Identify which cell holds the provided text, then report its (X, Y) central coordinate. 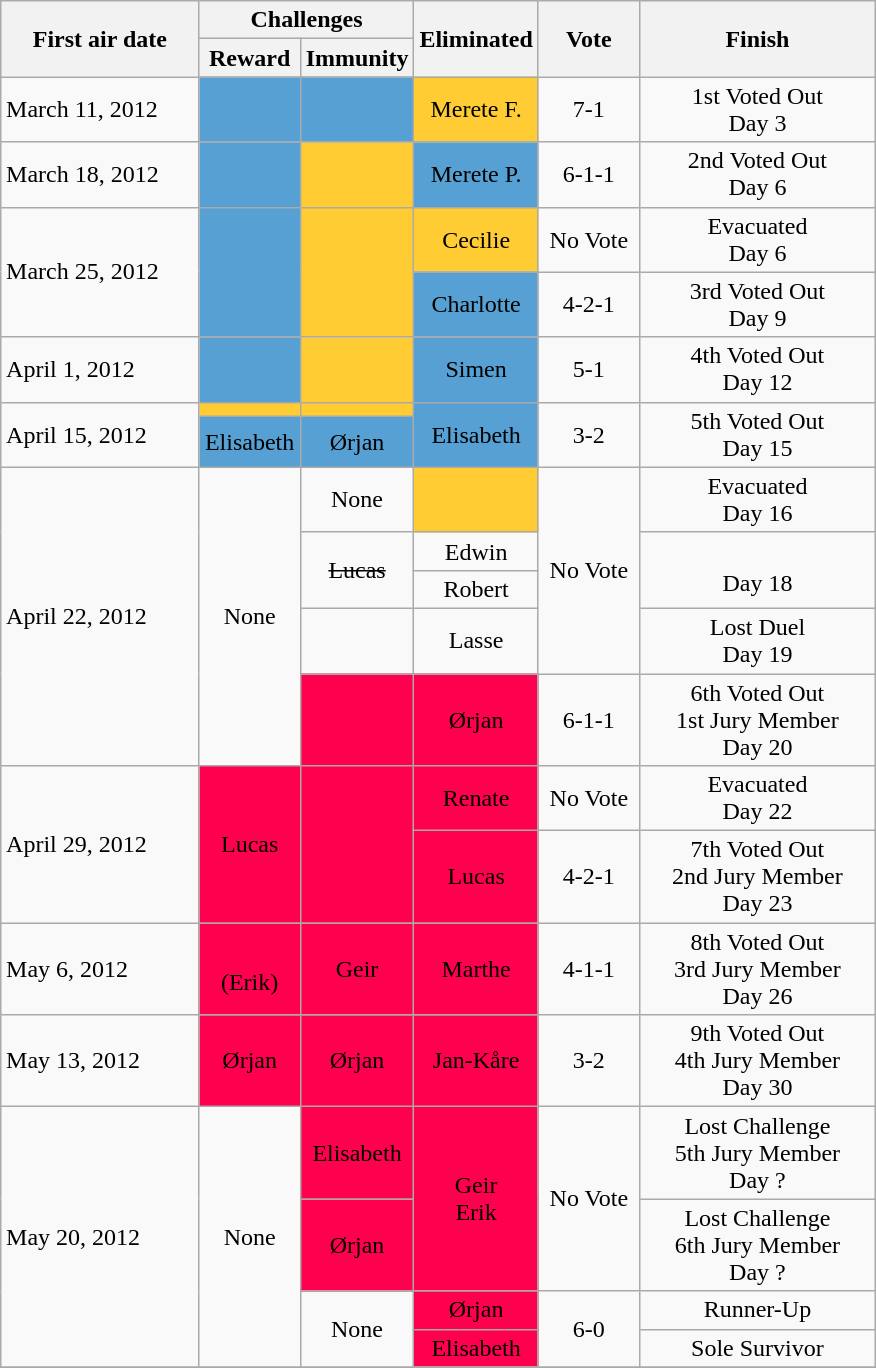
Jan-Kåre (476, 1061)
Edwin (476, 551)
3rd Voted OutDay 9 (757, 304)
Geir (357, 969)
Challenges (306, 20)
8th Voted Out3rd Jury MemberDay 26 (757, 969)
Marthe (476, 969)
7th Voted Out2nd Jury MemberDay 23 (757, 877)
Immunity (357, 58)
First air date (100, 39)
Sole Survivor (757, 1348)
Lost Challenge6th Jury MemberDay ? (757, 1245)
Lost Challenge5th Jury MemberDay ? (757, 1153)
Robert (476, 589)
Cecilie (476, 240)
6th Voted Out1st Jury MemberDay 20 (757, 720)
Runner-Up (757, 1310)
EvacuatedDay 16 (757, 500)
1st Voted OutDay 3 (757, 110)
Day 18 (757, 570)
EvacuatedDay 6 (757, 240)
Merete P. (476, 174)
April 15, 2012 (100, 434)
2nd Voted OutDay 6 (757, 174)
Lasse (476, 640)
March 11, 2012 (100, 110)
May 20, 2012 (100, 1237)
April 22, 2012 (100, 616)
April 1, 2012 (100, 370)
6-0 (588, 1329)
9th Voted Out4th Jury MemberDay 30 (757, 1061)
(Erik) (250, 969)
Lost DuelDay 19 (757, 640)
4th Voted OutDay 12 (757, 370)
EvacuatedDay 22 (757, 798)
4-1-1 (588, 969)
7-1 (588, 110)
May 6, 2012 (100, 969)
Charlotte (476, 304)
5-1 (588, 370)
Merete F. (476, 110)
May 13, 2012 (100, 1061)
5th Voted OutDay 15 (757, 434)
GeirErik (476, 1199)
Simen (476, 370)
March 25, 2012 (100, 272)
March 18, 2012 (100, 174)
Finish (757, 39)
Renate (476, 798)
Eliminated (476, 39)
April 29, 2012 (100, 844)
Vote (588, 39)
Reward (250, 58)
